Find where the given text appears and provide that cell's center as (X, Y) coordinate. 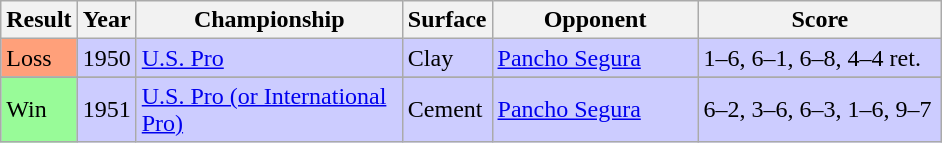
Year (106, 20)
Result (39, 20)
Opponent (595, 20)
U.S. Pro (or International Pro) (269, 110)
1951 (106, 110)
Loss (39, 58)
6–2, 3–6, 6–3, 1–6, 9–7 (820, 110)
Surface (447, 20)
1–6, 6–1, 6–8, 4–4 ret. (820, 58)
Win (39, 110)
1950 (106, 58)
U.S. Pro (269, 58)
Clay (447, 58)
Score (820, 20)
Cement (447, 110)
Championship (269, 20)
